Detect which cell encompasses the target text, then output its (X, Y) center coordinate. 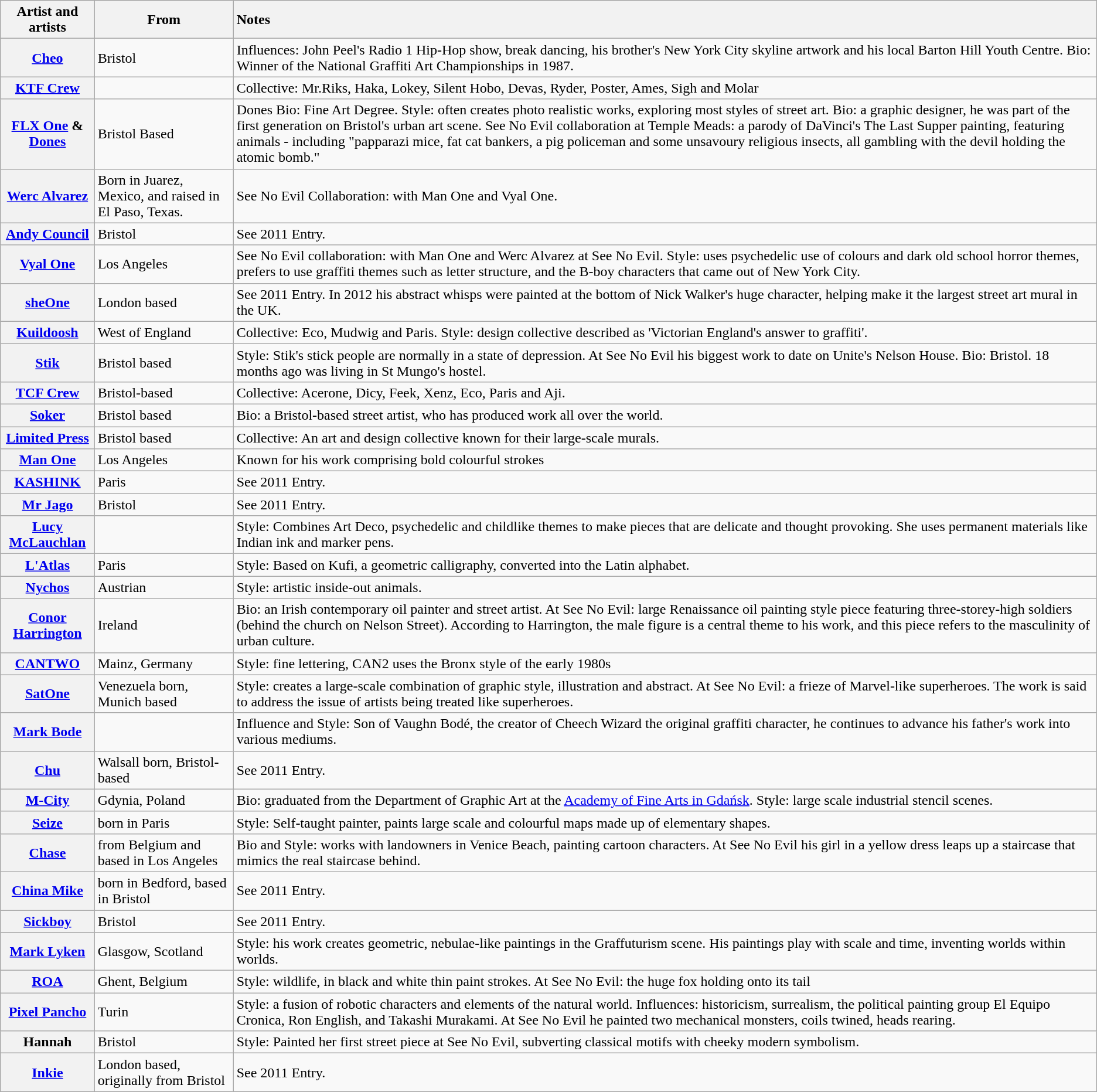
Born in Juarez, Mexico, and raised in El Paso, Texas. (164, 196)
Werc Alvarez (47, 196)
China Mike (47, 891)
Nychos (47, 587)
Venezuela born, Munich based (164, 694)
Style: Self-taught painter, paints large scale and colourful maps made up of elementary shapes. (665, 822)
M-City (47, 800)
Mark Lyken (47, 952)
Bio: a Bristol-based street artist, who has produced work all over the world. (665, 415)
Ireland (164, 625)
Style: Based on Kufi, a geometric calligraphy, converted into the Latin alphabet. (665, 565)
Collective: Eco, Mudwig and Paris. Style: design collective described as 'Victorian England's answer to graffiti'. (665, 332)
Stik (47, 362)
Mr Jago (47, 505)
Soker (47, 415)
Bristol Based (164, 134)
KASHINK (47, 482)
born in Bedford, based in Bristol (164, 891)
Chase (47, 852)
Glasgow, Scotland (164, 952)
Cheo (47, 57)
Chu (47, 770)
Notes (665, 20)
Sickboy (47, 921)
TCF Crew (47, 393)
Bristol-based (164, 393)
Gdynia, Poland (164, 800)
FLX One & Dones (47, 134)
Ghent, Belgium (164, 982)
Andy Council (47, 234)
L'Atlas (47, 565)
London based, originally from Bristol (164, 1073)
Turin (164, 1012)
Man One (47, 460)
Artist and artists (47, 20)
Limited Press (47, 438)
Conor Harrington (47, 625)
Collective: Acerone, Dicy, Feek, Xenz, Eco, Paris and Aji. (665, 393)
from Belgium and based in Los Angeles (164, 852)
Collective: An art and design collective known for their large-scale murals. (665, 438)
SatOne (47, 694)
From (164, 20)
West of England (164, 332)
Seize (47, 822)
Hannah (47, 1042)
Known for his work comprising bold colourful strokes (665, 460)
See No Evil Collaboration: with Man One and Vyal One. (665, 196)
Vyal One (47, 264)
ROA (47, 982)
Pixel Pancho (47, 1012)
Style: artistic inside-out animals. (665, 587)
sheOne (47, 302)
CANTWO (47, 664)
Style: fine lettering, CAN2 uses the Bronx style of the early 1980s (665, 664)
born in Paris (164, 822)
Collective: Mr.Riks, Haka, Lokey, Silent Hobo, Devas, Ryder, Poster, Ames, Sigh and Molar (665, 88)
Bio: graduated from the Department of Graphic Art at the Academy of Fine Arts in Gdańsk. Style: large scale industrial stencil scenes. (665, 800)
KTF Crew (47, 88)
Walsall born, Bristol-based (164, 770)
Austrian (164, 587)
Inkie (47, 1073)
Kuildoosh (47, 332)
London based (164, 302)
Style: Painted her first street piece at See No Evil, subverting classical motifs with cheeky modern symbolism. (665, 1042)
Mainz, Germany (164, 664)
Lucy McLauchlan (47, 535)
Mark Bode (47, 732)
Style: wildlife, in black and white thin paint strokes. At See No Evil: the huge fox holding onto its tail (665, 982)
